Output the [X, Y] coordinate of the center of the cell containing the given text.  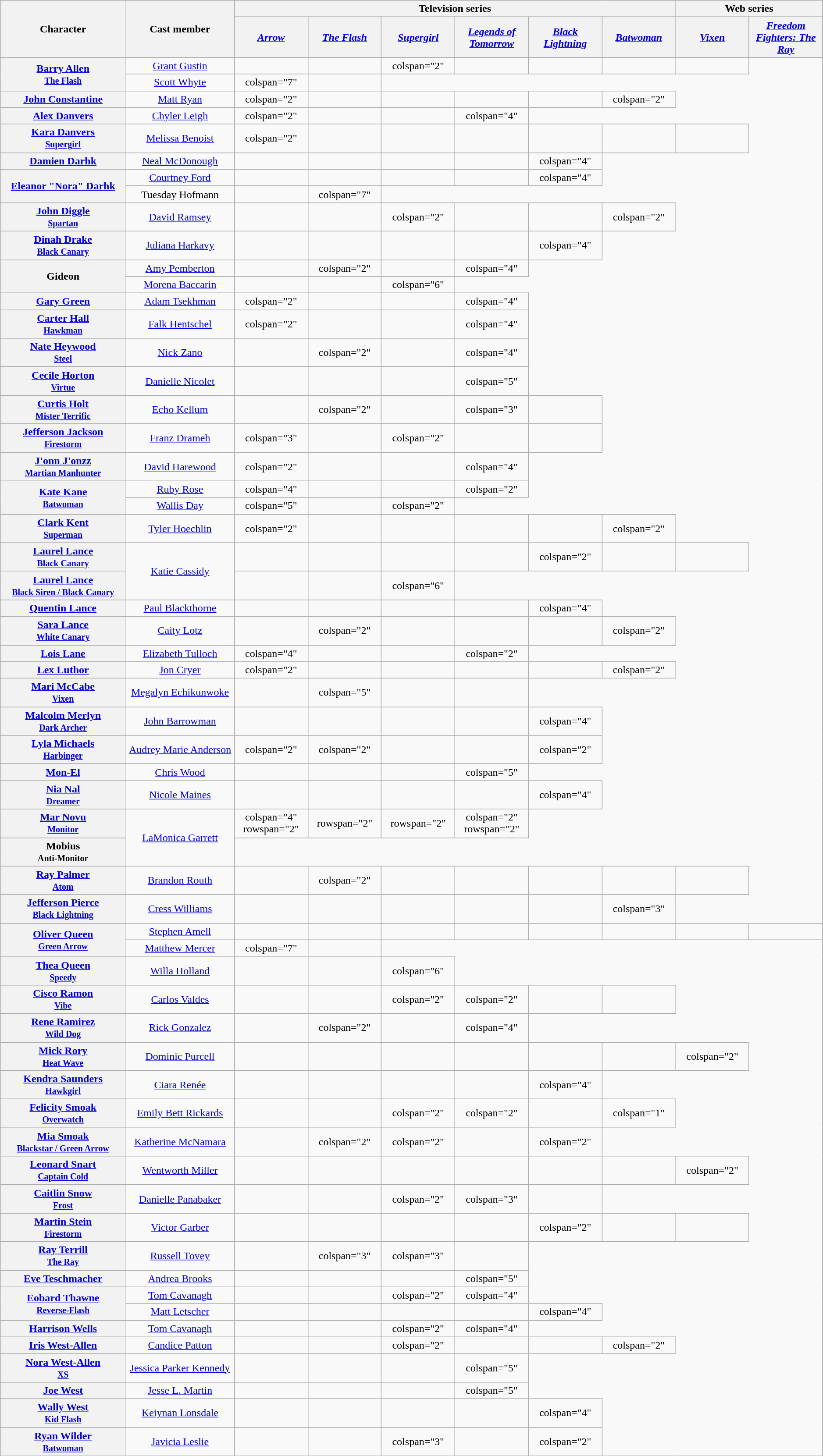
Victor Garber [180, 1227]
Brandon Routh [180, 880]
colspan="4" rowspan="2" [271, 823]
Carter HallHawkman [63, 324]
Jon Cryer [180, 670]
Juliana Harkavy [180, 245]
Kate KaneBatwoman [63, 497]
Ciara Renée [180, 1085]
colspan="1" [639, 1113]
Cisco RamonVibe [63, 999]
Legends of Tomorrow [492, 37]
Katherine McNamara [180, 1142]
Nate HeywoodSteel [63, 352]
Malcolm MerlynDark Archer [63, 721]
Grant Gustin [180, 66]
Kara DanversSupergirl [63, 138]
Melissa Benoist [180, 138]
Ray PalmerAtom [63, 880]
Iris West-Allen [63, 1345]
John DiggleSpartan [63, 217]
Mia SmoakBlackstar / Green Arrow [63, 1142]
Katie Cassidy [180, 571]
Quentin Lance [63, 608]
Keiynan Lonsdale [180, 1413]
Tuesday Hofmann [180, 194]
John Constantine [63, 99]
Russell Tovey [180, 1256]
Leonard SnartCaptain Cold [63, 1170]
Caitlin SnowFrost [63, 1199]
Web series [749, 9]
Rick Gonzalez [180, 1027]
Gary Green [63, 302]
Courtney Ford [180, 178]
Laurel LanceBlack Siren / Black Canary [63, 586]
Laurel LanceBlack Canary [63, 557]
Danielle Panabaker [180, 1199]
Stephen Amell [180, 931]
Lex Luthor [63, 670]
Cast member [180, 29]
Harrison Wells [63, 1328]
Mari McCabeVixen [63, 692]
Wally WestKid Flash [63, 1413]
Chyler Leigh [180, 116]
Wentworth Miller [180, 1170]
Cecile HortonVirtue [63, 381]
Matthew Mercer [180, 948]
Martin SteinFirestorm [63, 1227]
Vixen [713, 37]
Morena Baccarin [180, 285]
Thea QueenSpeedy [63, 970]
Paul Blackthorne [180, 608]
Curtis HoltMister Terrific [63, 409]
Clark KentSuperman [63, 529]
Carlos Valdes [180, 999]
Ray TerrillThe Ray [63, 1256]
Mon-El [63, 772]
Franz Drameh [180, 438]
Emily Bett Rickards [180, 1113]
David Ramsey [180, 217]
Eve Teschmacher [63, 1278]
MobiusAnti-Monitor [63, 852]
Sara LanceWhite Canary [63, 630]
Mick RoryHeat Wave [63, 1056]
colspan="2" rowspan="2" [492, 823]
Danielle Nicolet [180, 381]
Scott Whyte [180, 82]
Batwoman [639, 37]
Megalyn Echikunwoke [180, 692]
Andrea Brooks [180, 1278]
Matt Ryan [180, 99]
Willa Holland [180, 970]
Character [63, 29]
Amy Pemberton [180, 268]
Oliver QueenGreen Arrow [63, 940]
Mar NovuMonitor [63, 823]
Jessica Parker Kennedy [180, 1367]
Candice Patton [180, 1345]
Dominic Purcell [180, 1056]
David Harewood [180, 466]
Jesse L. Martin [180, 1390]
Eleanor "Nora" Darhk [63, 186]
Black Lightning [565, 37]
Audrey Marie Anderson [180, 749]
Arrow [271, 37]
Jefferson PierceBlack Lightning [63, 909]
John Barrowman [180, 721]
Caity Lotz [180, 630]
Echo Kellum [180, 409]
Ryan WilderBatwoman [63, 1441]
J'onn J'onzzMartian Manhunter [63, 466]
Freedom Fighters: The Ray [786, 37]
Felicity SmoakOverwatch [63, 1113]
Adam Tsekhman [180, 302]
Cress Williams [180, 909]
Damien Darhk [63, 161]
Elizabeth Tulloch [180, 653]
Joe West [63, 1390]
Kendra SaundersHawkgirl [63, 1085]
Eobard ThawneReverse-Flash [63, 1303]
Alex Danvers [63, 116]
Nick Zano [180, 352]
Rene RamirezWild Dog [63, 1027]
LaMonica Garrett [180, 838]
Chris Wood [180, 772]
Dinah DrakeBlack Canary [63, 245]
Neal McDonough [180, 161]
Gideon [63, 276]
Tyler Hoechlin [180, 529]
Nora West-AllenXS [63, 1367]
Javicia Leslie [180, 1441]
Wallis Day [180, 506]
Nicole Maines [180, 795]
Matt Letscher [180, 1312]
Ruby Rose [180, 489]
Lyla MichaelsHarbinger [63, 749]
Nia NalDreamer [63, 795]
Supergirl [418, 37]
The Flash [345, 37]
Falk Hentschel [180, 324]
Television series [455, 9]
Lois Lane [63, 653]
Jefferson JacksonFirestorm [63, 438]
Barry AllenThe Flash [63, 74]
